Output the [X, Y] coordinate of the center of the cell containing the given text.  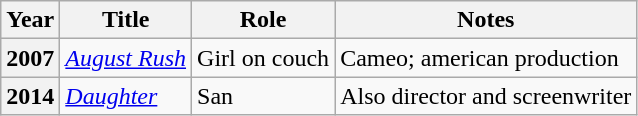
Girl on couch [264, 58]
Cameo; american production [486, 58]
2014 [30, 96]
Also director and screenwriter [486, 96]
2007 [30, 58]
San [264, 96]
Year [30, 20]
Daughter [126, 96]
August Rush [126, 58]
Title [126, 20]
Role [264, 20]
Notes [486, 20]
